Output the (x, y) coordinate of the center of the cell containing the given text.  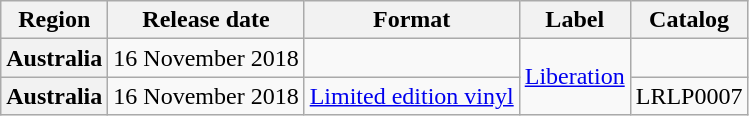
LRLP0007 (689, 96)
Label (574, 20)
Catalog (689, 20)
Format (412, 20)
Region (54, 20)
Limited edition vinyl (412, 96)
Release date (206, 20)
Liberation (574, 77)
